Locate the cell with the specified text and output its [X, Y] center coordinate. 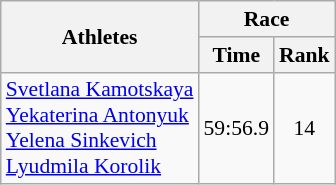
14 [304, 128]
Svetlana KamotskayaYekaterina AntonyukYelena SinkevichLyudmila Korolik [100, 128]
Time [236, 55]
Rank [304, 55]
59:56.9 [236, 128]
Race [267, 19]
Athletes [100, 36]
